Scan for the cell matching the given text and deliver its [X, Y] coordinate at center. 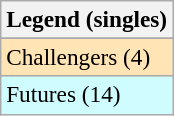
Legend (singles) [87, 19]
Futures (14) [87, 95]
Challengers (4) [87, 57]
